Capture the cell that displays the provided text and extract its [X, Y] central coordinate. 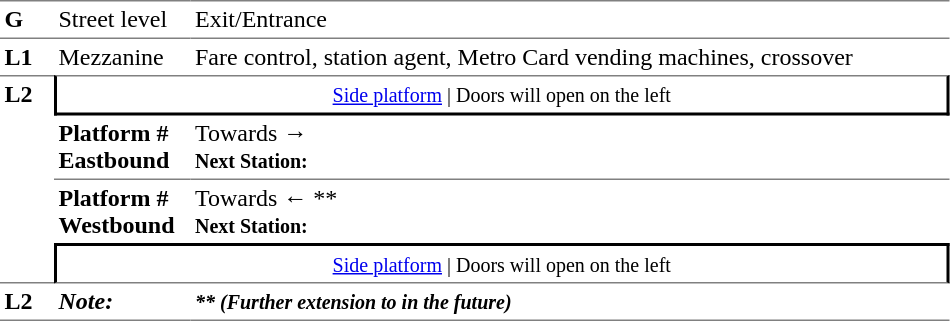
Mezzanine [122, 57]
Platform #Westbound [122, 212]
G [27, 20]
Fare control, station agent, Metro Card vending machines, crossover [570, 57]
Towards ← **Next Station: [570, 212]
L1 [27, 57]
Platform #Eastbound [122, 148]
Towards → Next Station: [570, 148]
L2 [27, 179]
Street level [122, 20]
Exit/Entrance [570, 20]
